Search for the cell housing the specified text and yield its [x, y] center coordinate. 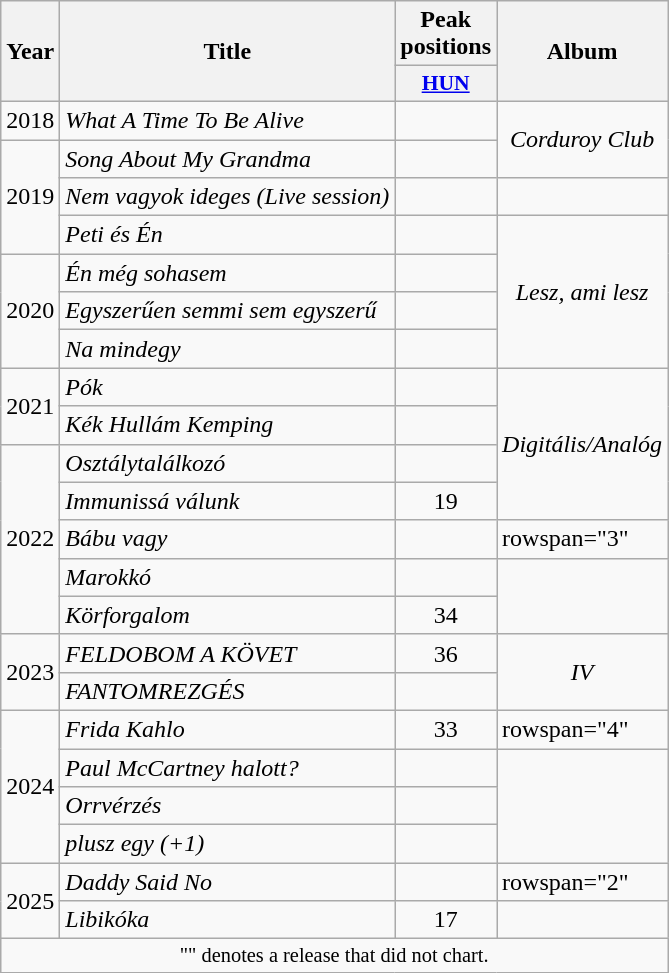
Song About My Grandma [228, 159]
2021 [30, 406]
Libikóka [228, 920]
19 [446, 501]
Kék Hullám Kemping [228, 425]
Körforgalom [228, 615]
Title [228, 52]
2018 [30, 120]
2022 [30, 539]
2023 [30, 672]
Pók [228, 387]
Digitális/Analóg [582, 444]
Én még sohasem [228, 273]
33 [446, 729]
Orrvérzés [228, 806]
Peak positions [446, 34]
2019 [30, 197]
rowspan="4" [582, 729]
Paul McCartney halott? [228, 767]
2020 [30, 311]
17 [446, 920]
FANTOMREZGÉS [228, 691]
HUN [446, 84]
Year [30, 52]
rowspan="3" [582, 539]
Corduroy Club [582, 139]
Immunissá válunk [228, 501]
What A Time To Be Alive [228, 120]
Lesz, ami lesz [582, 292]
Egyszerűen semmi sem egyszerű [228, 311]
Peti és Én [228, 235]
36 [446, 653]
rowspan="2" [582, 882]
Daddy Said No [228, 882]
34 [446, 615]
"" denotes a release that did not chart. [334, 956]
Osztálytalálkozó [228, 463]
Frida Kahlo [228, 729]
Marokkó [228, 577]
plusz egy (+1) [228, 844]
Nem vagyok ideges (Live session) [228, 197]
2024 [30, 786]
2025 [30, 901]
FELDOBOM A KÖVET [228, 653]
Album [582, 52]
IV [582, 672]
Na mindegy [228, 349]
Bábu vagy [228, 539]
